Extract the (X, Y) coordinate from the center of the cell holding the provided text.  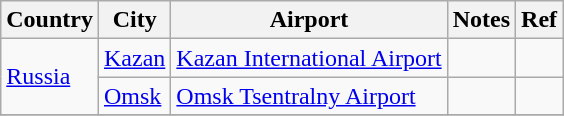
Omsk (134, 96)
Airport (309, 20)
Ref (540, 20)
Russia (50, 77)
Kazan International Airport (309, 58)
City (134, 20)
Kazan (134, 58)
Country (50, 20)
Notes (481, 20)
Omsk Tsentralny Airport (309, 96)
